Detect which cell encompasses the target text, then output its [X, Y] center coordinate. 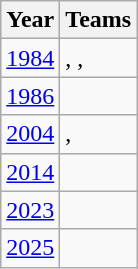
, [98, 134]
2004 [30, 134]
1986 [30, 96]
Year [30, 20]
2025 [30, 248]
Teams [98, 20]
, , [98, 58]
1984 [30, 58]
2014 [30, 172]
2023 [30, 210]
